Provide the (x, y) coordinate of the cell's center where the given text is located.  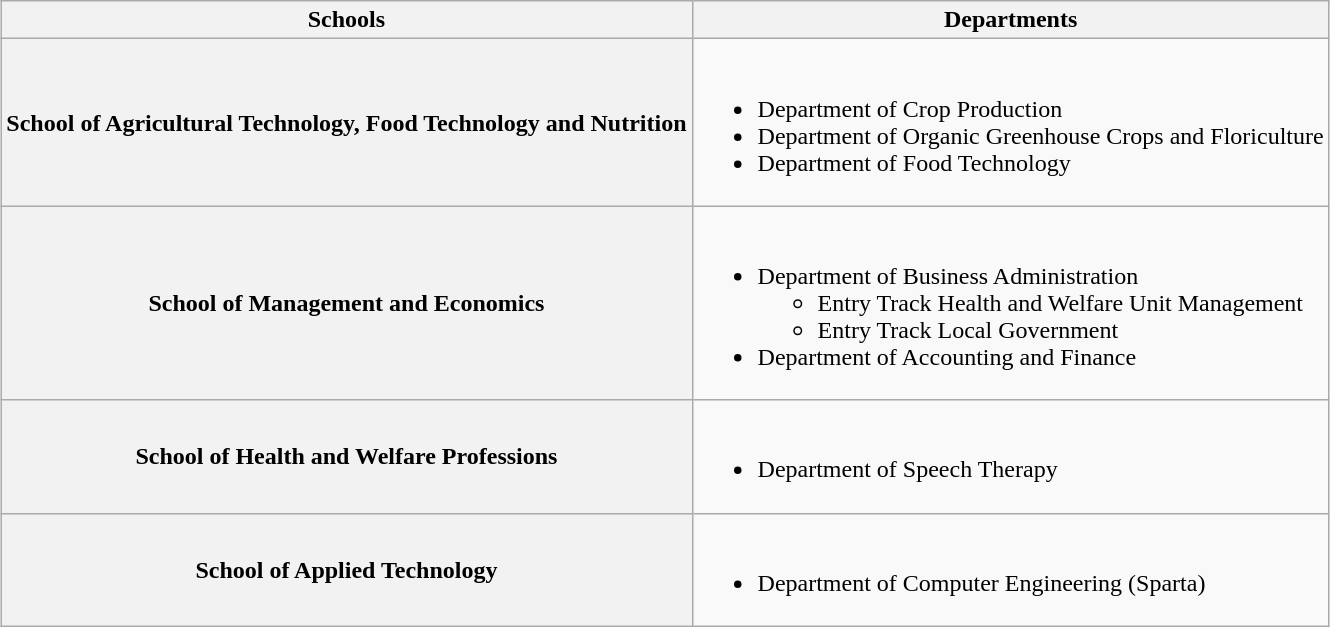
School of Management and Economics (346, 303)
Department of Crop Production Department of Organic Greenhouse Crops and Floriculture Department of Food Technology (1010, 122)
Schools (346, 20)
Department of Business AdministrationEntry Track Health and Welfare Unit Management Entry Track Local Government Department of Accounting and Finance (1010, 303)
School of Applied Technology (346, 570)
School of Agricultural Technology, Food Technology and Nutrition (346, 122)
Department of Speech Therapy (1010, 456)
Departments (1010, 20)
Department of Computer Engineering (Sparta) (1010, 570)
School of Health and Welfare Professions (346, 456)
